Find where the given text appears and provide that cell's center as [x, y] coordinate. 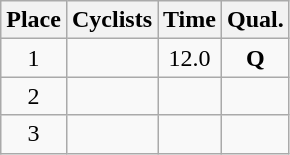
Time [190, 20]
1 [34, 58]
Q [255, 58]
Cyclists [112, 20]
2 [34, 96]
12.0 [190, 58]
Qual. [255, 20]
Place [34, 20]
3 [34, 134]
